Return the [x, y] coordinate for the center point of the cell that contains the specified text.  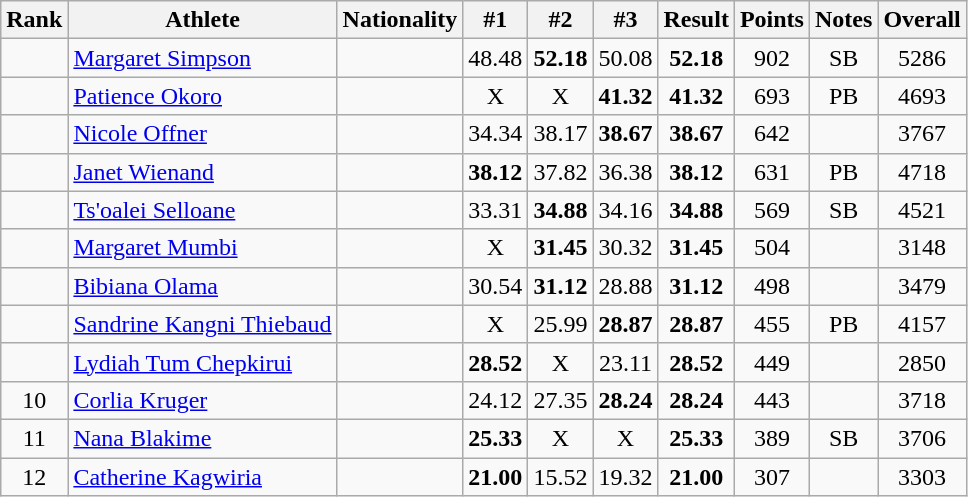
498 [772, 286]
Nicole Offner [202, 134]
Ts'oalei Selloane [202, 210]
504 [772, 248]
12 [34, 477]
10 [34, 400]
4693 [922, 96]
#2 [560, 20]
Bibiana Olama [202, 286]
902 [772, 58]
33.31 [496, 210]
5286 [922, 58]
307 [772, 477]
#1 [496, 20]
389 [772, 438]
24.12 [496, 400]
4521 [922, 210]
30.54 [496, 286]
4718 [922, 172]
3479 [922, 286]
3706 [922, 438]
Nana Blakime [202, 438]
2850 [922, 362]
3148 [922, 248]
Janet Wienand [202, 172]
3767 [922, 134]
23.11 [626, 362]
455 [772, 324]
3718 [922, 400]
Overall [922, 20]
Nationality [400, 20]
Corlia Kruger [202, 400]
693 [772, 96]
11 [34, 438]
34.34 [496, 134]
15.52 [560, 477]
Notes [843, 20]
50.08 [626, 58]
569 [772, 210]
25.99 [560, 324]
642 [772, 134]
28.88 [626, 286]
631 [772, 172]
Lydiah Tum Chepkirui [202, 362]
#3 [626, 20]
4157 [922, 324]
36.38 [626, 172]
27.35 [560, 400]
37.82 [560, 172]
Patience Okoro [202, 96]
48.48 [496, 58]
38.17 [560, 134]
Sandrine Kangni Thiebaud [202, 324]
Catherine Kagwiria [202, 477]
34.16 [626, 210]
443 [772, 400]
3303 [922, 477]
Athlete [202, 20]
Rank [34, 20]
Margaret Simpson [202, 58]
Points [772, 20]
Margaret Mumbi [202, 248]
30.32 [626, 248]
19.32 [626, 477]
449 [772, 362]
Result [696, 20]
